Return [X, Y] of the center of cell containing provided text 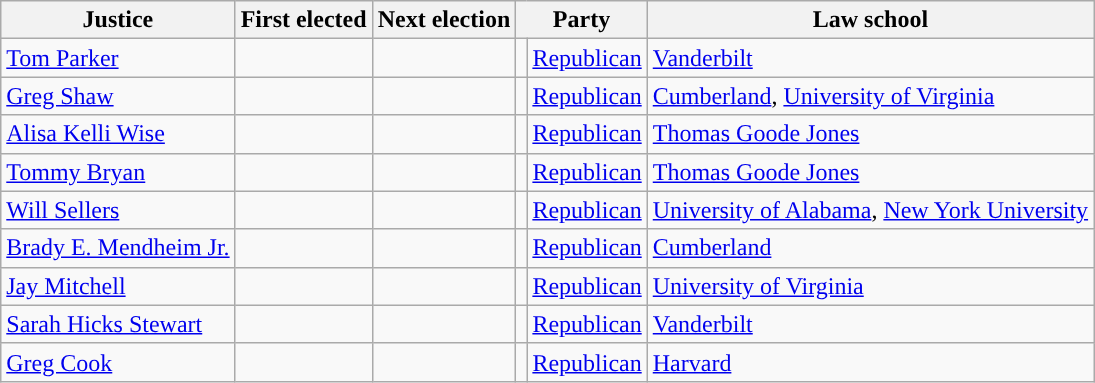
Justice [118, 20]
Sarah Hicks Stewart [118, 324]
Cumberland [870, 248]
Next election [444, 20]
First elected [304, 20]
Greg Shaw [118, 96]
Tommy Bryan [118, 172]
University of Alabama, New York University [870, 210]
Will Sellers [118, 210]
Party [582, 20]
Law school [870, 20]
Harvard [870, 362]
Jay Mitchell [118, 286]
Brady E. Mendheim Jr. [118, 248]
University of Virginia [870, 286]
Cumberland, University of Virginia [870, 96]
Greg Cook [118, 362]
Tom Parker [118, 58]
Alisa Kelli Wise [118, 134]
